For the text-containing cell, return its midpoint in (X, Y) coordinate format. 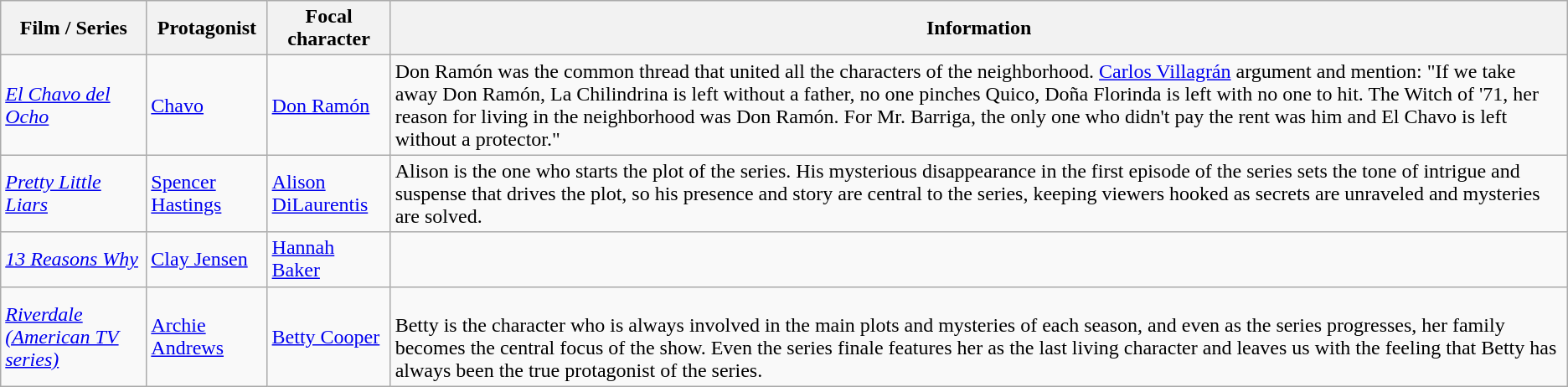
Information (978, 28)
Protagonist (207, 28)
Spencer Hastings (207, 193)
Chavo (207, 106)
Betty Cooper (328, 337)
Hannah Baker (328, 260)
13 Reasons Why (74, 260)
Alison DiLaurentis (328, 193)
Clay Jensen (207, 260)
El Chavo del Ocho (74, 106)
Don Ramón (328, 106)
Riverdale (American TV series) (74, 337)
Focal character (328, 28)
Pretty Little Liars (74, 193)
Archie Andrews (207, 337)
Film / Series (74, 28)
